Search for the cell housing the specified text and yield its [x, y] center coordinate. 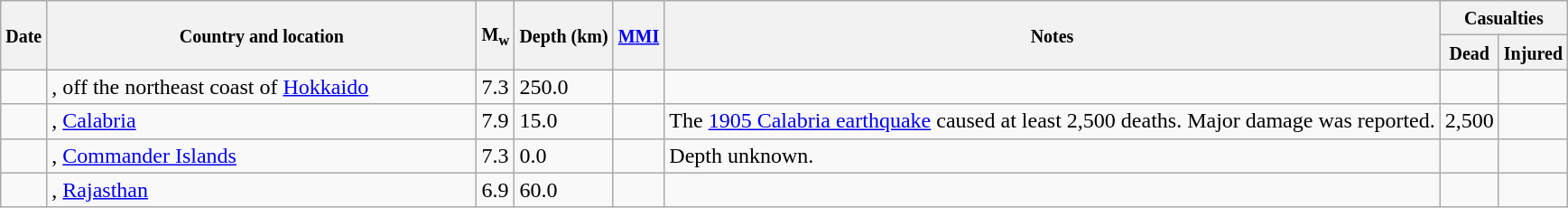
Mw [496, 35]
2,500 [1470, 121]
60.0 [563, 190]
, off the northeast coast of Hokkaido [262, 87]
15.0 [563, 121]
Dead [1470, 52]
Country and location [262, 35]
MMI [639, 35]
7.9 [496, 121]
250.0 [563, 87]
6.9 [496, 190]
Casualties [1504, 18]
Depth (km) [563, 35]
0.0 [563, 156]
Injured [1533, 52]
Notes [1053, 35]
, Calabria [262, 121]
, Rajasthan [262, 190]
Depth unknown. [1053, 156]
The 1905 Calabria earthquake caused at least 2,500 deaths. Major damage was reported. [1053, 121]
Date [23, 35]
, Commander Islands [262, 156]
